From the cell containing the given text, extract its center point as (x, y) coordinate. 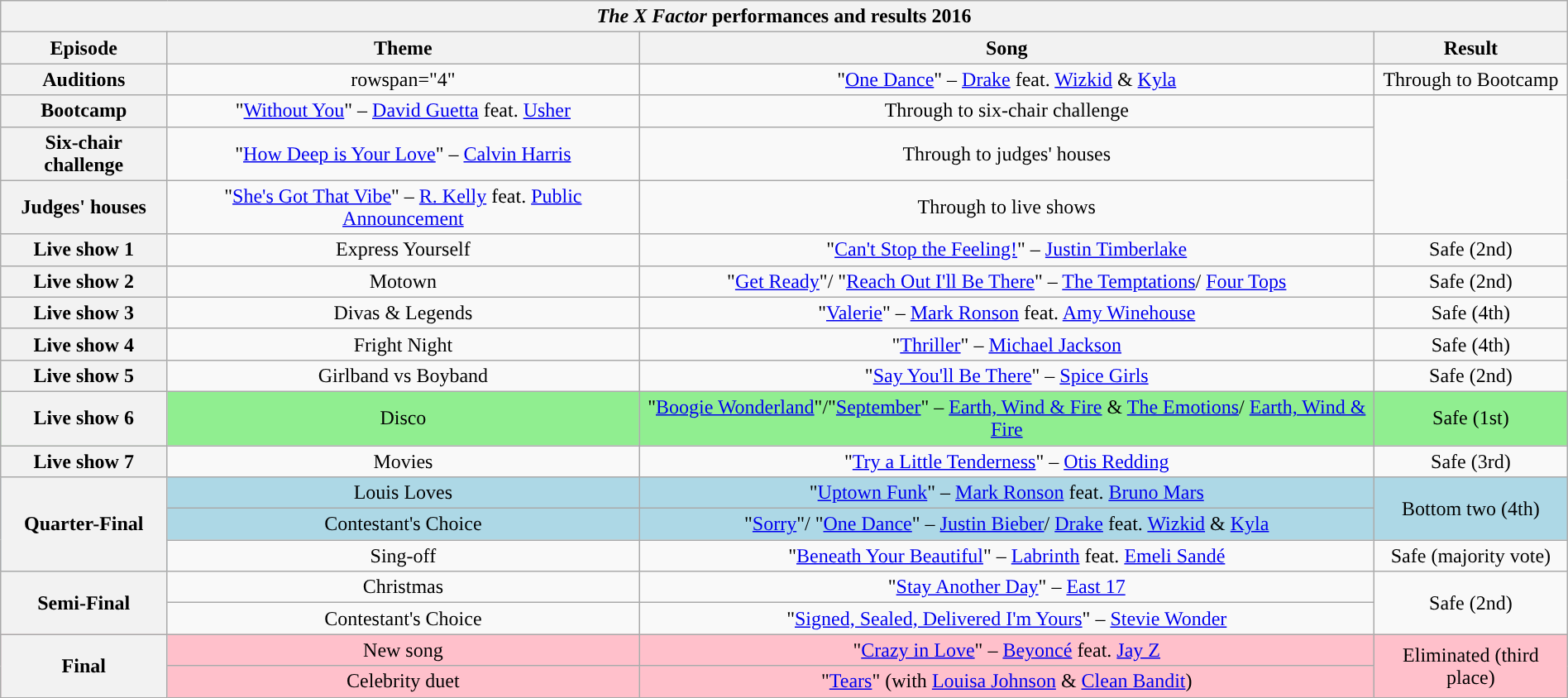
Judges' houses (84, 207)
Eliminated (third place) (1471, 666)
"One Dance" – Drake feat. Wizkid & Kyla (1007, 79)
"She's Got That Vibe" – R. Kelly feat. Public Announcement (404, 207)
Girlband vs Boyband (404, 375)
Final (84, 666)
Result (1471, 48)
"Without You" – David Guetta feat. Usher (404, 111)
Through to judges' houses (1007, 154)
"Try a Little Tenderness" – Otis Redding (1007, 461)
Sing-off (404, 556)
"Crazy in Love" – Beyoncé feat. Jay Z (1007, 650)
Express Yourself (404, 250)
Bootcamp (84, 111)
Through to Bootcamp (1471, 79)
"Stay Another Day" – East 17 (1007, 587)
Semi-Final (84, 603)
Louis Loves (404, 493)
Theme (404, 48)
"Get Ready"/ "Reach Out I'll Be There" – The Temptations/ Four Tops (1007, 281)
Episode (84, 48)
Live show 7 (84, 461)
Live show 1 (84, 250)
Motown (404, 281)
Through to six-chair challenge (1007, 111)
The X Factor performances and results 2016 (784, 17)
Quarter-Final (84, 524)
Live show 2 (84, 281)
"Sorry"/ "One Dance" – Justin Bieber/ Drake feat. Wizkid & Kyla (1007, 524)
Live show 3 (84, 313)
Bottom two (4th) (1471, 509)
Divas & Legends (404, 313)
"Uptown Funk" – Mark Ronson feat. Bruno Mars (1007, 493)
Song (1007, 48)
"Tears" (with Louisa Johnson & Clean Bandit) (1007, 681)
Disco (404, 418)
"Thriller" – Michael Jackson (1007, 344)
Movies (404, 461)
Christmas (404, 587)
"Boogie Wonderland"/"September" – Earth, Wind & Fire & The Emotions/ Earth, Wind & Fire (1007, 418)
Safe (1st) (1471, 418)
"Beneath Your Beautiful" – Labrinth feat. Emeli Sandé (1007, 556)
"Can't Stop the Feeling!" – Justin Timberlake (1007, 250)
Celebrity duet (404, 681)
Fright Night (404, 344)
Live show 4 (84, 344)
Auditions (84, 79)
"Valerie" – Mark Ronson feat. Amy Winehouse (1007, 313)
Six-chair challenge (84, 154)
New song (404, 650)
Live show 5 (84, 375)
"Signed, Sealed, Delivered I'm Yours" – Stevie Wonder (1007, 619)
Live show 6 (84, 418)
rowspan="4" (404, 79)
"Say You'll Be There" – Spice Girls (1007, 375)
Safe (majority vote) (1471, 556)
Through to live shows (1007, 207)
Safe (3rd) (1471, 461)
"How Deep is Your Love" – Calvin Harris (404, 154)
